Output the [X, Y] coordinate of the center of the cell containing the given text.  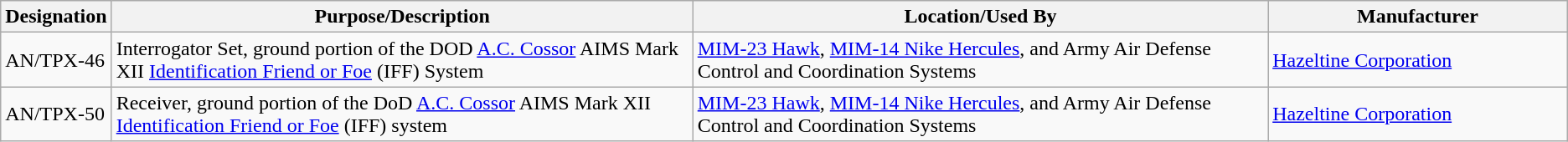
Interrogator Set, ground portion of the DOD A.C. Cossor AIMS Mark XII Identification Friend or Foe (IFF) System [402, 60]
Purpose/Description [402, 17]
AN/TPX-46 [56, 60]
Location/Used By [980, 17]
AN/TPX-50 [56, 114]
Designation [56, 17]
Receiver, ground portion of the DoD A.C. Cossor AIMS Mark XII Identification Friend or Foe (IFF) system [402, 114]
Manufacturer [1418, 17]
